Extract the (X, Y) coordinate from the center of the cell holding the provided text.  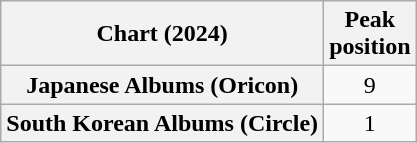
Peakposition (370, 34)
Japanese Albums (Oricon) (162, 85)
9 (370, 85)
Chart (2024) (162, 34)
South Korean Albums (Circle) (162, 123)
1 (370, 123)
